Pinpoint the cell where the given text exists, returning its [X, Y] midpoint coordinate. 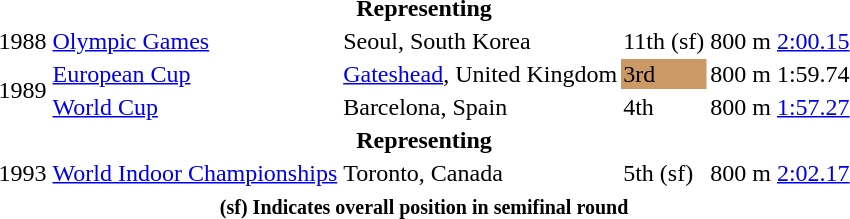
Seoul, South Korea [480, 41]
European Cup [195, 74]
Barcelona, Spain [480, 107]
Gateshead, United Kingdom [480, 74]
Toronto, Canada [480, 173]
3rd [664, 74]
5th (sf) [664, 173]
Olympic Games [195, 41]
World Indoor Championships [195, 173]
4th [664, 107]
World Cup [195, 107]
11th (sf) [664, 41]
